Capture the cell that displays the provided text and extract its [X, Y] central coordinate. 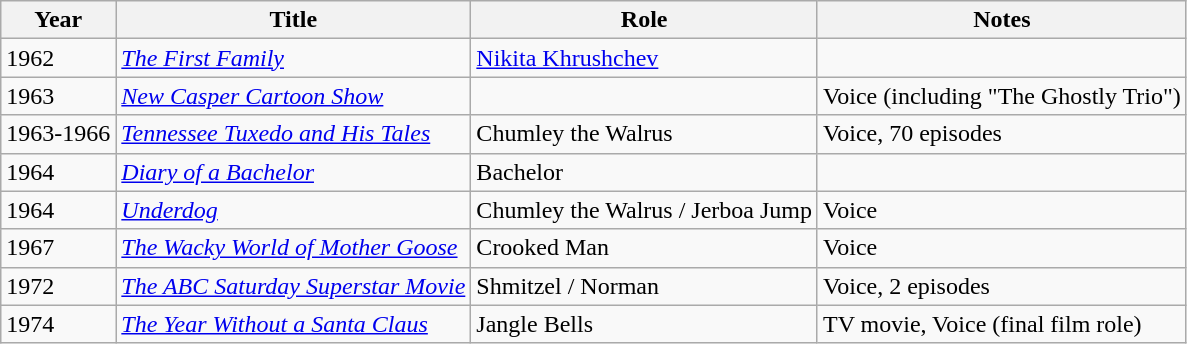
Voice (including "The Ghostly Trio") [1002, 96]
Underdog [294, 210]
The First Family [294, 58]
The Year Without a Santa Claus [294, 324]
Bachelor [644, 172]
Voice, 70 episodes [1002, 134]
Title [294, 20]
Chumley the Walrus [644, 134]
Nikita Khrushchev [644, 58]
Role [644, 20]
Diary of a Bachelor [294, 172]
Shmitzel / Norman [644, 286]
Jangle Bells [644, 324]
1967 [58, 248]
Tennessee Tuxedo and His Tales [294, 134]
1963-1966 [58, 134]
The Wacky World of Mother Goose [294, 248]
Voice, 2 episodes [1002, 286]
TV movie, Voice (final film role) [1002, 324]
The ABC Saturday Superstar Movie [294, 286]
Crooked Man [644, 248]
1974 [58, 324]
1962 [58, 58]
Chumley the Walrus / Jerboa Jump [644, 210]
1972 [58, 286]
Year [58, 20]
New Casper Cartoon Show [294, 96]
1963 [58, 96]
Notes [1002, 20]
